Extract the [X, Y] coordinate from the center of the cell holding the provided text.  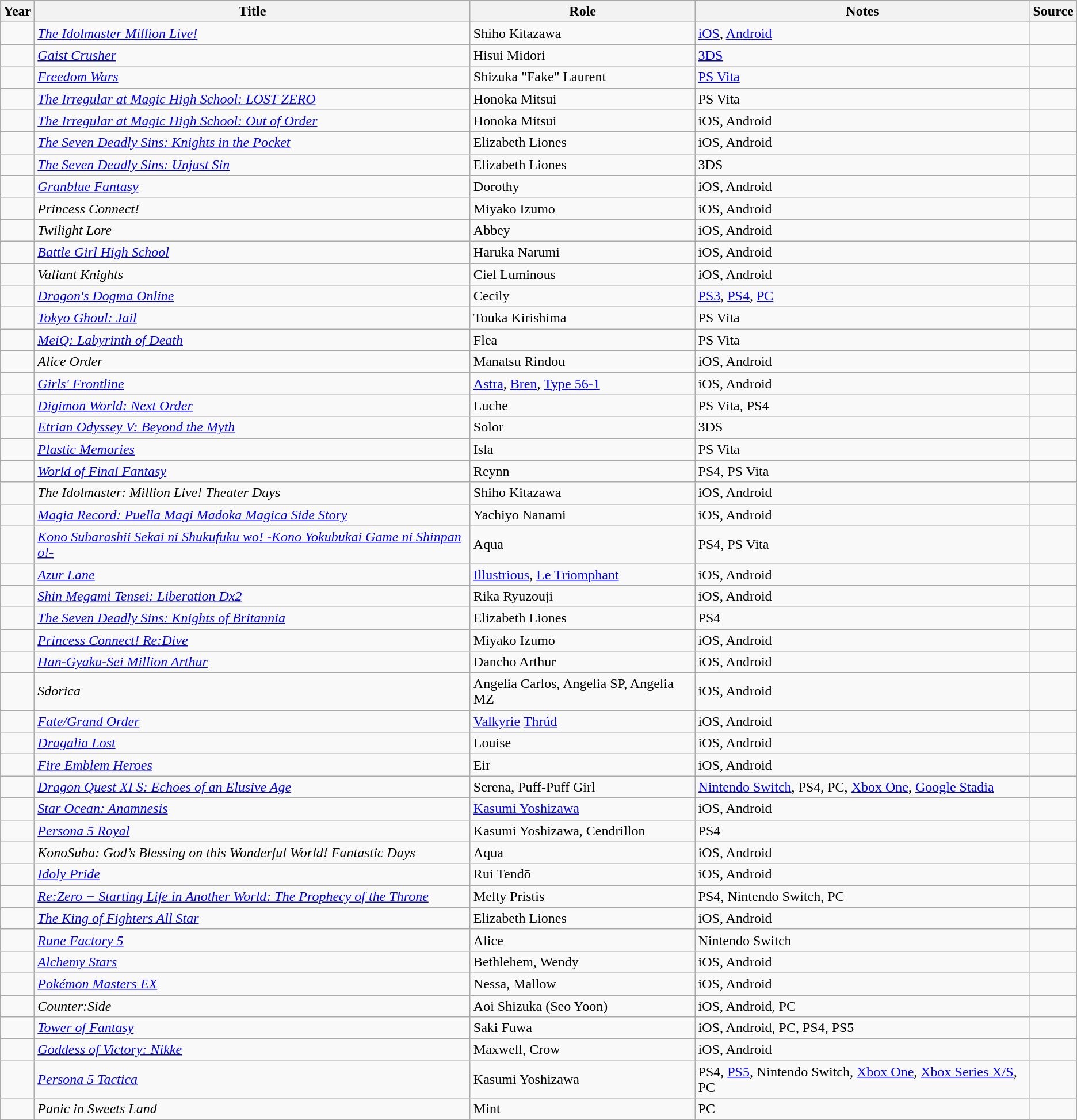
Goddess of Victory: Nikke [253, 1050]
PS Vita, PS4 [862, 406]
Etrian Odyssey V: Beyond the Myth [253, 427]
Re:Zero − Starting Life in Another World: The Prophecy of the Throne [253, 896]
Plastic Memories [253, 449]
Serena, Puff-Puff Girl [582, 787]
Granblue Fantasy [253, 186]
PS4, Nintendo Switch, PC [862, 896]
The Idolmaster: Million Live! Theater Days [253, 493]
Melty Pristis [582, 896]
Panic in Sweets Land [253, 1109]
Tower of Fantasy [253, 1028]
Valiant Knights [253, 274]
Magia Record: Puella Magi Madoka Magica Side Story [253, 515]
Valkyrie Thrúd [582, 721]
Dorothy [582, 186]
The Seven Deadly Sins: Unjust Sin [253, 165]
Maxwell, Crow [582, 1050]
Princess Connect! [253, 208]
The King of Fighters All Star [253, 918]
Yachiyo Nanami [582, 515]
Kasumi Yoshizawa, Cendrillon [582, 831]
Abbey [582, 230]
Eir [582, 765]
Han-Gyaku-Sei Million Arthur [253, 662]
Girls' Frontline [253, 384]
Fire Emblem Heroes [253, 765]
Princess Connect! Re:Dive [253, 640]
The Irregular at Magic High School: LOST ZERO [253, 99]
Notes [862, 12]
Shizuka "Fake" Laurent [582, 77]
Fate/Grand Order [253, 721]
MeiQ: Labyrinth of Death [253, 340]
Rui Tendō [582, 874]
Rika Ryuzouji [582, 596]
Solor [582, 427]
Nintendo Switch [862, 940]
Twilight Lore [253, 230]
Tokyo Ghoul: Jail [253, 318]
Haruka Narumi [582, 252]
Kono Subarashii Sekai ni Shukufuku wo! -Kono Yokubukai Game ni Shinpan o!- [253, 544]
iOS, Android, PC [862, 1006]
Pokémon Masters EX [253, 984]
Saki Fuwa [582, 1028]
Idoly Pride [253, 874]
The Idolmaster Million Live! [253, 33]
Dragon Quest XI S: Echoes of an Elusive Age [253, 787]
Luche [582, 406]
Persona 5 Tactica [253, 1079]
Nessa, Mallow [582, 984]
Gaist Crusher [253, 55]
Angelia Carlos, Angelia SP, Angelia MZ [582, 691]
PC [862, 1109]
Shin Megami Tensei: Liberation Dx2 [253, 596]
Dragon's Dogma Online [253, 296]
Star Ocean: Anamnesis [253, 809]
Isla [582, 449]
Cecily [582, 296]
Alice [582, 940]
Persona 5 Royal [253, 831]
Dancho Arthur [582, 662]
Nintendo Switch, PS4, PC, Xbox One, Google Stadia [862, 787]
Touka Kirishima [582, 318]
Manatsu Rindou [582, 362]
The Irregular at Magic High School: Out of Order [253, 121]
Flea [582, 340]
KonoSuba: God’s Blessing on this Wonderful World! Fantastic Days [253, 853]
PS3, PS4, PC [862, 296]
Illustrious, Le Triomphant [582, 574]
Aoi Shizuka (Seo Yoon) [582, 1006]
PS4, PS5, Nintendo Switch, Xbox One, Xbox Series X/S, PC [862, 1079]
Sdorica [253, 691]
Azur Lane [253, 574]
Dragalia Lost [253, 743]
The Seven Deadly Sins: Knights of Britannia [253, 618]
Year [17, 12]
Role [582, 12]
Freedom Wars [253, 77]
Astra, Bren, Type 56-1 [582, 384]
Reynn [582, 471]
Counter:Side [253, 1006]
Title [253, 12]
Louise [582, 743]
Battle Girl High School [253, 252]
Alice Order [253, 362]
Bethlehem, Wendy [582, 962]
The Seven Deadly Sins: Knights in the Pocket [253, 143]
Ciel Luminous [582, 274]
World of Final Fantasy [253, 471]
Source [1053, 12]
Mint [582, 1109]
Hisui Midori [582, 55]
Digimon World: Next Order [253, 406]
Alchemy Stars [253, 962]
Rune Factory 5 [253, 940]
iOS, Android, PC, PS4, PS5 [862, 1028]
